For the text-containing cell, return its midpoint in (X, Y) coordinate format. 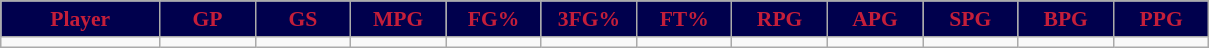
GS (302, 19)
MPG (398, 19)
Player (80, 19)
GP (208, 19)
RPG (780, 19)
3FG% (588, 19)
APG (874, 19)
FT% (684, 19)
BPG (1066, 19)
FG% (494, 19)
PPG (1161, 19)
SPG (970, 19)
